Return [X, Y] of the center of cell containing provided text 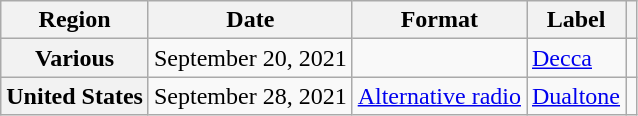
United States [75, 96]
Label [576, 20]
Various [75, 58]
September 20, 2021 [250, 58]
Alternative radio [439, 96]
Region [75, 20]
Dualtone [576, 96]
Date [250, 20]
Format [439, 20]
Decca [576, 58]
September 28, 2021 [250, 96]
